Return the [X, Y] coordinate for the center point of the cell that contains the specified text.  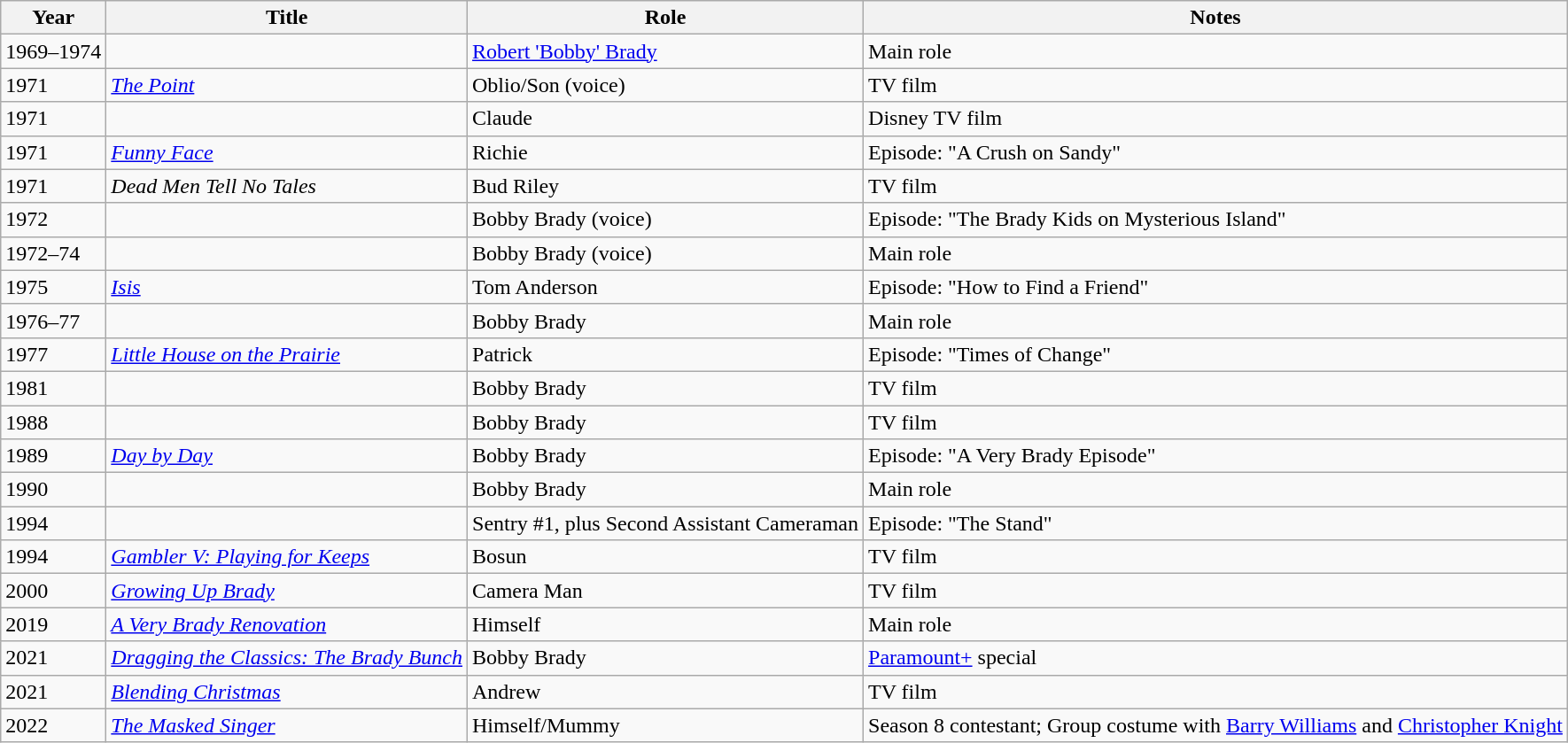
Dead Men Tell No Tales [287, 186]
Patrick [666, 354]
Funny Face [287, 152]
Episode: "A Crush on Sandy" [1215, 152]
Gambler V: Playing for Keeps [287, 557]
Richie [666, 152]
1972–74 [53, 253]
Day by Day [287, 456]
Blending Christmas [287, 692]
Himself/Mummy [666, 725]
Himself [666, 624]
Disney TV film [1215, 119]
Tom Anderson [666, 287]
Camera Man [666, 591]
The Point [287, 85]
Episode: "The Brady Kids on Mysterious Island" [1215, 220]
Notes [1215, 18]
Andrew [666, 692]
Role [666, 18]
1989 [53, 456]
2000 [53, 591]
Paramount+ special [1215, 658]
2019 [53, 624]
Bud Riley [666, 186]
Bosun [666, 557]
Season 8 contestant; Group costume with Barry Williams and Christopher Knight [1215, 725]
1972 [53, 220]
Isis [287, 287]
1975 [53, 287]
Episode: "A Very Brady Episode" [1215, 456]
1981 [53, 388]
1976–77 [53, 321]
Claude [666, 119]
The Masked Singer [287, 725]
Year [53, 18]
Growing Up Brady [287, 591]
Sentry #1, plus Second Assistant Cameraman [666, 523]
Dragging the Classics: The Brady Bunch [287, 658]
Episode: "The Stand" [1215, 523]
Oblio/Son (voice) [666, 85]
1988 [53, 422]
Little House on the Prairie [287, 354]
1969–1974 [53, 51]
Title [287, 18]
2022 [53, 725]
Episode: "Times of Change" [1215, 354]
A Very Brady Renovation [287, 624]
1990 [53, 490]
Episode: "How to Find a Friend" [1215, 287]
Robert 'Bobby' Brady [666, 51]
1977 [53, 354]
